Search for the cell housing the specified text and yield its [X, Y] center coordinate. 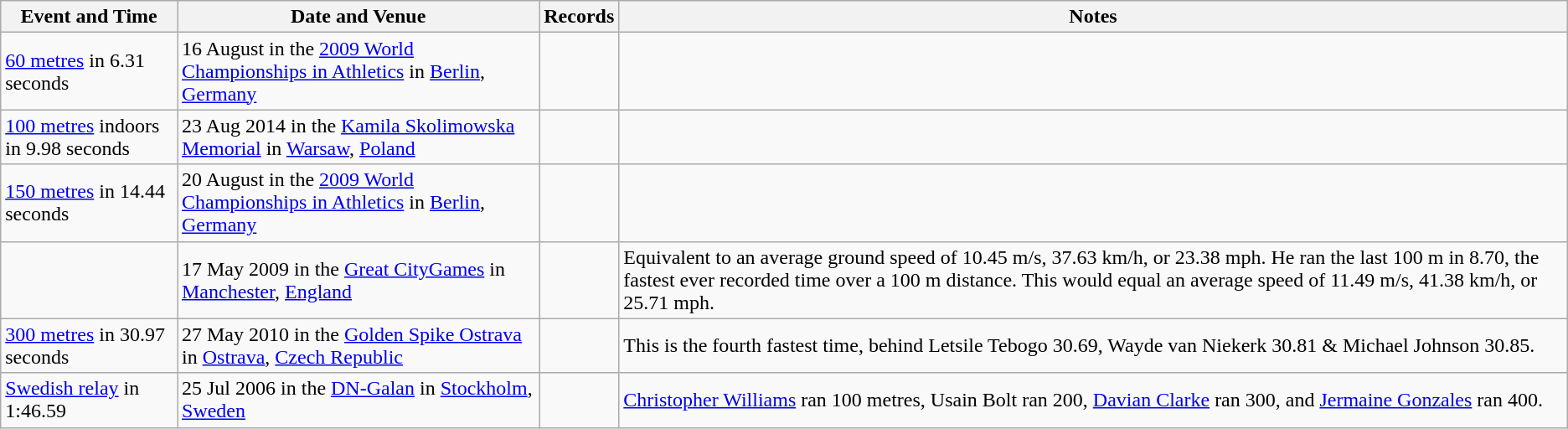
20 August in the 2009 World Championships in Athletics in Berlin, Germany [358, 203]
60 metres in 6.31 seconds [89, 71]
17 May 2009 in the Great CityGames in Manchester, England [358, 280]
Swedish relay in 1:46.59 [89, 401]
27 May 2010 in the Golden Spike Ostrava in Ostrava, Czech Republic [358, 345]
100 metres indoors in 9.98 seconds [89, 137]
25 Jul 2006 in the DN-Galan in Stockholm, Sweden [358, 401]
Date and Venue [358, 17]
Notes [1093, 17]
16 August in the 2009 World Championships in Athletics in Berlin, Germany [358, 71]
Event and Time [89, 17]
This is the fourth fastest time, behind Letsile Tebogo 30.69, Wayde van Niekerk 30.81 & Michael Johnson 30.85. [1093, 345]
23 Aug 2014 in the Kamila Skolimowska Memorial in Warsaw, Poland [358, 137]
300 metres in 30.97 seconds [89, 345]
Christopher Williams ran 100 metres, Usain Bolt ran 200, Davian Clarke ran 300, and Jermaine Gonzales ran 400. [1093, 401]
Records [580, 17]
150 metres in 14.44 seconds [89, 203]
